Detect which cell encompasses the target text, then output its [x, y] center coordinate. 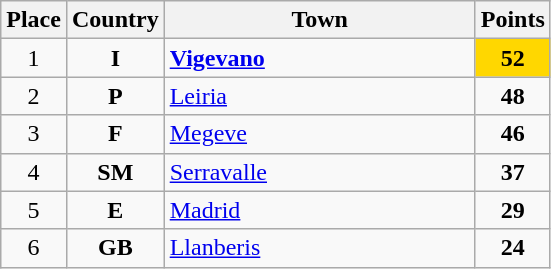
3 [34, 134]
GB [115, 248]
4 [34, 172]
Place [34, 20]
F [115, 134]
24 [512, 248]
Megeve [320, 134]
52 [512, 58]
Country [115, 20]
46 [512, 134]
Town [320, 20]
Leiria [320, 96]
I [115, 58]
29 [512, 210]
Vigevano [320, 58]
1 [34, 58]
Madrid [320, 210]
P [115, 96]
48 [512, 96]
37 [512, 172]
5 [34, 210]
Llanberis [320, 248]
Points [512, 20]
Serravalle [320, 172]
6 [34, 248]
E [115, 210]
SM [115, 172]
2 [34, 96]
